Capture the cell that displays the provided text and extract its (x, y) central coordinate. 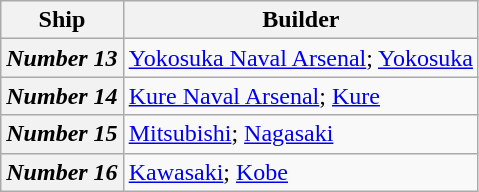
Mitsubishi; Nagasaki (300, 134)
Builder (300, 20)
Number 14 (62, 96)
Number 16 (62, 172)
Yokosuka Naval Arsenal; Yokosuka (300, 58)
Ship (62, 20)
Number 13 (62, 58)
Kawasaki; Kobe (300, 172)
Kure Naval Arsenal; Kure (300, 96)
Number 15 (62, 134)
